Detect which cell encompasses the target text, then output its [X, Y] center coordinate. 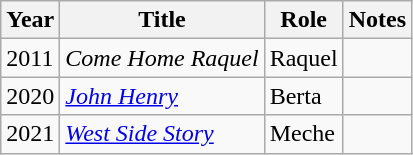
Title [162, 20]
West Side Story [162, 134]
Meche [304, 134]
Raquel [304, 58]
Role [304, 20]
Notes [377, 20]
2021 [30, 134]
Come Home Raquel [162, 58]
2020 [30, 96]
Berta [304, 96]
John Henry [162, 96]
Year [30, 20]
2011 [30, 58]
